Identify which cell holds the provided text, then report its [x, y] central coordinate. 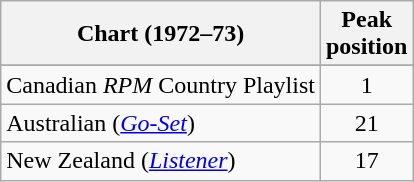
Australian (Go-Set) [161, 123]
New Zealand (Listener) [161, 161]
Chart (1972–73) [161, 34]
21 [366, 123]
Peakposition [366, 34]
17 [366, 161]
Canadian RPM Country Playlist [161, 85]
1 [366, 85]
